From the cell containing the given text, extract its center point as (X, Y) coordinate. 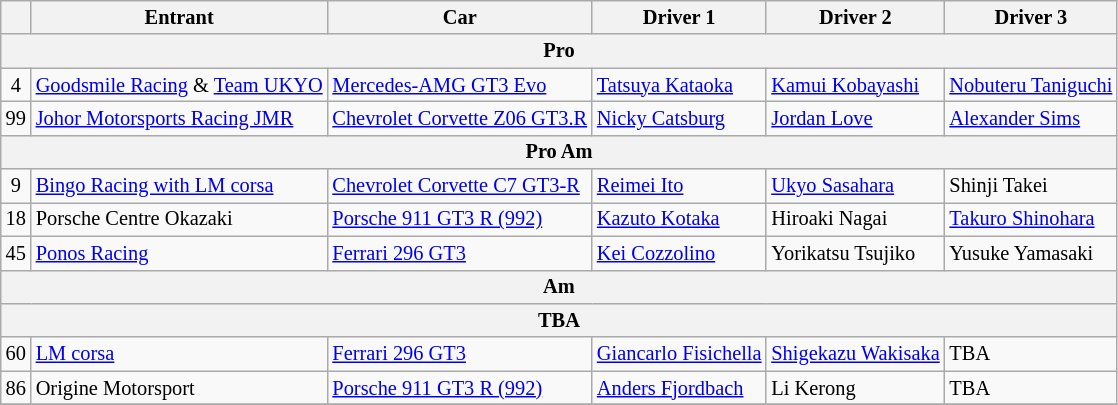
18 (16, 219)
Reimei Ito (679, 186)
60 (16, 354)
Takuro Shinohara (1032, 219)
Hiroaki Nagai (855, 219)
Jordan Love (855, 118)
Nicky Catsburg (679, 118)
99 (16, 118)
Mercedes-AMG GT3 Evo (459, 85)
Chevrolet Corvette Z06 GT3.R (459, 118)
Ponos Racing (180, 253)
Anders Fjordbach (679, 388)
Giancarlo Fisichella (679, 354)
Am (559, 287)
Kei Cozzolino (679, 253)
Kazuto Kotaka (679, 219)
Yusuke Yamasaki (1032, 253)
Tatsuya Kataoka (679, 85)
Pro (559, 51)
Driver 3 (1032, 17)
Alexander Sims (1032, 118)
Porsche Centre Okazaki (180, 219)
LM corsa (180, 354)
Entrant (180, 17)
Yorikatsu Tsujiko (855, 253)
Li Kerong (855, 388)
86 (16, 388)
45 (16, 253)
Kamui Kobayashi (855, 85)
Shinji Takei (1032, 186)
4 (16, 85)
Goodsmile Racing & Team UKYO (180, 85)
Origine Motorsport (180, 388)
Pro Am (559, 152)
Johor Motorsports Racing JMR (180, 118)
Ukyo Sasahara (855, 186)
9 (16, 186)
Driver 2 (855, 17)
Bingo Racing with LM corsa (180, 186)
Car (459, 17)
Chevrolet Corvette C7 GT3-R (459, 186)
Nobuteru Taniguchi (1032, 85)
Shigekazu Wakisaka (855, 354)
Driver 1 (679, 17)
